Identify which cell holds the provided text, then report its [x, y] central coordinate. 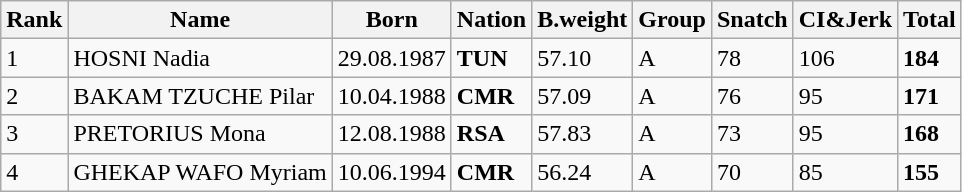
78 [752, 58]
CI&Jerk [845, 20]
3 [34, 134]
HOSNI Nadia [200, 58]
Name [200, 20]
2 [34, 96]
Group [672, 20]
10.04.1988 [392, 96]
57.09 [582, 96]
155 [930, 172]
GHEKAP WAFO Myriam [200, 172]
12.08.1988 [392, 134]
PRETORIUS Mona [200, 134]
4 [34, 172]
TUN [491, 58]
73 [752, 134]
1 [34, 58]
Nation [491, 20]
10.06.1994 [392, 172]
Snatch [752, 20]
57.10 [582, 58]
B.weight [582, 20]
RSA [491, 134]
Born [392, 20]
171 [930, 96]
Total [930, 20]
70 [752, 172]
106 [845, 58]
76 [752, 96]
57.83 [582, 134]
85 [845, 172]
29.08.1987 [392, 58]
56.24 [582, 172]
184 [930, 58]
168 [930, 134]
BAKAM TZUCHE Pilar [200, 96]
Rank [34, 20]
